From the cell containing the given text, extract its center point as [X, Y] coordinate. 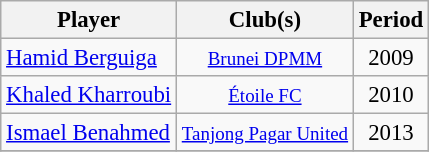
2009 [390, 58]
Ismael Benahmed [89, 133]
Hamid Berguiga [89, 58]
2010 [390, 95]
2013 [390, 133]
Tanjong Pagar United [264, 133]
Étoile FC [264, 95]
Period [390, 20]
Brunei DPMM [264, 58]
Club(s) [264, 20]
Khaled Kharroubi [89, 95]
Player [89, 20]
